Pinpoint the cell where the given text exists, returning its [x, y] midpoint coordinate. 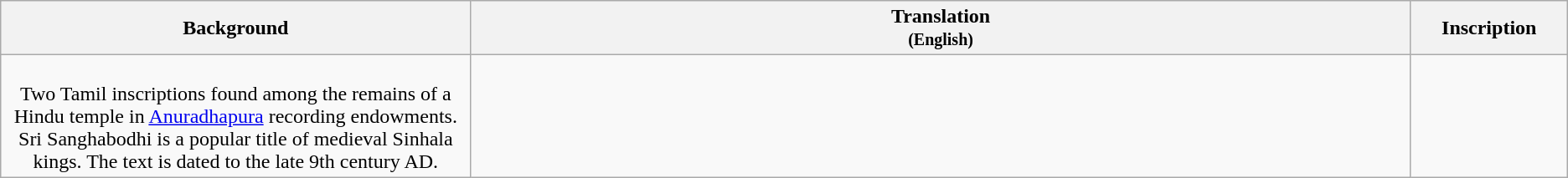
Inscription [1489, 28]
Translation(English) [941, 28]
Background [236, 28]
